Find where the given text appears and provide that cell's center as (x, y) coordinate. 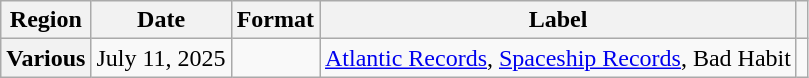
Various (46, 58)
July 11, 2025 (161, 58)
Label (558, 20)
Atlantic Records, Spaceship Records, Bad Habit (558, 58)
Date (161, 20)
Format (275, 20)
Region (46, 20)
